Find where the given text appears and provide that cell's center as (X, Y) coordinate. 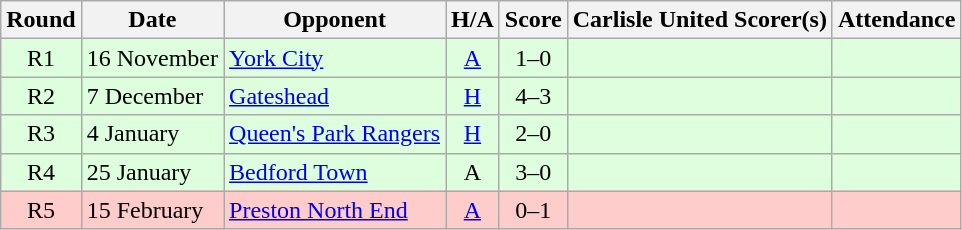
Opponent (335, 20)
4 January (152, 134)
Score (533, 20)
Bedford Town (335, 172)
R5 (41, 210)
Gateshead (335, 96)
4–3 (533, 96)
1–0 (533, 58)
R4 (41, 172)
Queen's Park Rangers (335, 134)
15 February (152, 210)
Round (41, 20)
16 November (152, 58)
R2 (41, 96)
0–1 (533, 210)
3–0 (533, 172)
R1 (41, 58)
R3 (41, 134)
Date (152, 20)
25 January (152, 172)
2–0 (533, 134)
H/A (473, 20)
Preston North End (335, 210)
Carlisle United Scorer(s) (700, 20)
York City (335, 58)
7 December (152, 96)
Attendance (896, 20)
